From the cell containing the given text, extract its center point as [X, Y] coordinate. 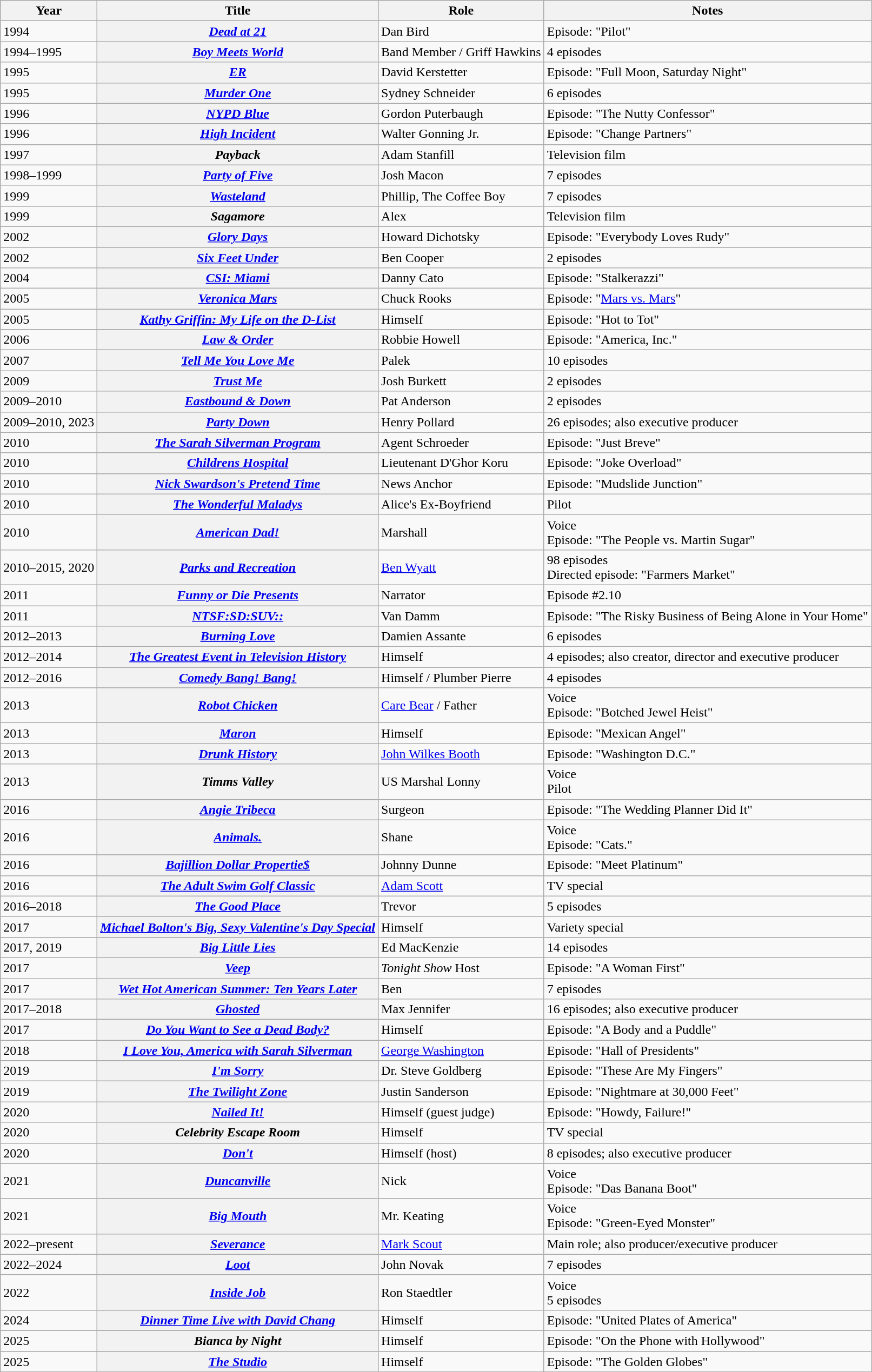
2009–2010 [49, 401]
Episode: "Hot to Tot" [707, 319]
Episode: "Hall of Presidents" [707, 1050]
Episode: "Meet Platinum" [707, 865]
16 episodes; also executive producer [707, 1009]
Glory Days [238, 237]
Episode: "These Are My Fingers" [707, 1071]
Angie Tribeca [238, 809]
Wet Hot American Summer: Ten Years Later [238, 988]
George Washington [462, 1050]
Episode: "Mudslide Junction" [707, 484]
Himself / Plumber Pierre [462, 678]
The Sarah Silverman Program [238, 443]
Law & Order [238, 340]
Episode: "America, Inc." [707, 340]
Van Damm [462, 615]
1994–1995 [49, 52]
Celebrity Escape Room [238, 1133]
The Studio [238, 1361]
Tonight Show Host [462, 968]
Eastbound & Down [238, 401]
1994 [49, 31]
Episode: "Full Moon, Saturday Night" [707, 72]
Dead at 21 [238, 31]
Voice5 episodes [707, 1293]
2024 [49, 1320]
Alex [462, 216]
Mark Scout [462, 1244]
2010–2015, 2020 [49, 567]
Dan Bird [462, 31]
Episode #2.10 [707, 595]
14 episodes [707, 947]
John Wilkes Booth [462, 754]
Palek [462, 360]
Tell Me You Love Me [238, 360]
Episode: "On the Phone with Hollywood" [707, 1341]
2012–2016 [49, 678]
NTSF:SD:SUV:: [238, 615]
Drunk History [238, 754]
2009–2010, 2023 [49, 422]
Robot Chicken [238, 706]
High Incident [238, 134]
Episode: "Pilot" [707, 31]
Dr. Steve Goldberg [462, 1071]
Duncanville [238, 1181]
Himself (guest judge) [462, 1112]
Mr. Keating [462, 1216]
2017, 2019 [49, 947]
Adam Stanfill [462, 155]
Main role; also producer/executive producer [707, 1244]
Walter Gonning Jr. [462, 134]
Bajillion Dollar Propertie$ [238, 865]
Episode: "Joke Overload" [707, 463]
Animals. [238, 838]
Adam Scott [462, 886]
Episode: "Nightmare at 30,000 Feet" [707, 1092]
ER [238, 72]
Party of Five [238, 175]
NYPD Blue [238, 113]
Ben Cooper [462, 258]
Episode: "Change Partners" [707, 134]
Josh Burkett [462, 381]
Childrens Hospital [238, 463]
2018 [49, 1050]
2016–2018 [49, 906]
VoicePilot [707, 781]
Ron Staedtler [462, 1293]
Robbie Howell [462, 340]
Josh Macon [462, 175]
Pilot [707, 504]
The Greatest Event in Television History [238, 657]
Loot [238, 1264]
Party Down [238, 422]
I Love You, America with Sarah Silverman [238, 1050]
Ben [462, 988]
Episode: "The Nutty Confessor" [707, 113]
Max Jennifer [462, 1009]
Care Bear / Father [462, 706]
Murder One [238, 93]
Inside Job [238, 1293]
Comedy Bang! Bang! [238, 678]
2007 [49, 360]
Episode: "A Woman First" [707, 968]
Year [49, 11]
8 episodes; also executive producer [707, 1153]
Band Member / Griff Hawkins [462, 52]
Agent Schroeder [462, 443]
2012–2014 [49, 657]
Bianca by Night [238, 1341]
Veep [238, 968]
Notes [707, 11]
26 episodes; also executive producer [707, 422]
Episode: "The Golden Globes" [707, 1361]
Phillip, The Coffee Boy [462, 196]
Severance [238, 1244]
Chuck Rooks [462, 299]
Damien Assante [462, 637]
John Novak [462, 1264]
2004 [49, 278]
2012–2013 [49, 637]
Narrator [462, 595]
News Anchor [462, 484]
Kathy Griffin: My Life on the D-List [238, 319]
2006 [49, 340]
Big Little Lies [238, 947]
Trust Me [238, 381]
The Twilight Zone [238, 1092]
Episode: "A Body and a Puddle" [707, 1030]
Lieutenant D'Ghor Koru [462, 463]
Marshall [462, 532]
Role [462, 11]
Don't [238, 1153]
5 episodes [707, 906]
VoiceEpisode: "The People vs. Martin Sugar" [707, 532]
Nick [462, 1181]
Johnny Dunne [462, 865]
Himself (host) [462, 1153]
Trevor [462, 906]
2017–2018 [49, 1009]
2022–present [49, 1244]
Burning Love [238, 637]
US Marshal Lonny [462, 781]
The Adult Swim Golf Classic [238, 886]
Gordon Puterbaugh [462, 113]
10 episodes [707, 360]
CSI: Miami [238, 278]
Episode: "Washington D.C." [707, 754]
Maron [238, 733]
VoiceEpisode: "Das Banana Boot" [707, 1181]
Justin Sanderson [462, 1092]
98 episodesDirected episode: "Farmers Market" [707, 567]
2022 [49, 1293]
Wasteland [238, 196]
2022–2024 [49, 1264]
Episode: "Mars vs. Mars" [707, 299]
American Dad! [238, 532]
Episode: "Howdy, Failure!" [707, 1112]
Ghosted [238, 1009]
Six Feet Under [238, 258]
Dinner Time Live with David Chang [238, 1320]
Pat Anderson [462, 401]
4 episodes; also creator, director and executive producer [707, 657]
VoiceEpisode: "Cats." [707, 838]
Ben Wyatt [462, 567]
Payback [238, 155]
Episode: "Everybody Loves Rudy" [707, 237]
Alice's Ex-Boyfriend [462, 504]
VoiceEpisode: "Green-Eyed Monster" [707, 1216]
2009 [49, 381]
Variety special [707, 927]
Surgeon [462, 809]
Nailed It! [238, 1112]
David Kerstetter [462, 72]
Do You Want to See a Dead Body? [238, 1030]
Timms Valley [238, 781]
1998–1999 [49, 175]
1997 [49, 155]
The Wonderful Maladys [238, 504]
Episode: "Mexican Angel" [707, 733]
I'm Sorry [238, 1071]
Episode: "United Plates of America" [707, 1320]
Shane [462, 838]
Nick Swardson's Pretend Time [238, 484]
Title [238, 11]
Episode: "Stalkerazzi" [707, 278]
Michael Bolton's Big, Sexy Valentine's Day Special [238, 927]
VoiceEpisode: "Botched Jewel Heist" [707, 706]
Howard Dichotsky [462, 237]
Funny or Die Presents [238, 595]
Veronica Mars [238, 299]
The Good Place [238, 906]
Henry Pollard [462, 422]
Sydney Schneider [462, 93]
Episode: "Just Breve" [707, 443]
Episode: "The Wedding Planner Did It" [707, 809]
Episode: "The Risky Business of Being Alone in Your Home" [707, 615]
Ed MacKenzie [462, 947]
Big Mouth [238, 1216]
Boy Meets World [238, 52]
Danny Cato [462, 278]
Parks and Recreation [238, 567]
Sagamore [238, 216]
